For the text-containing cell, return its midpoint in [x, y] coordinate format. 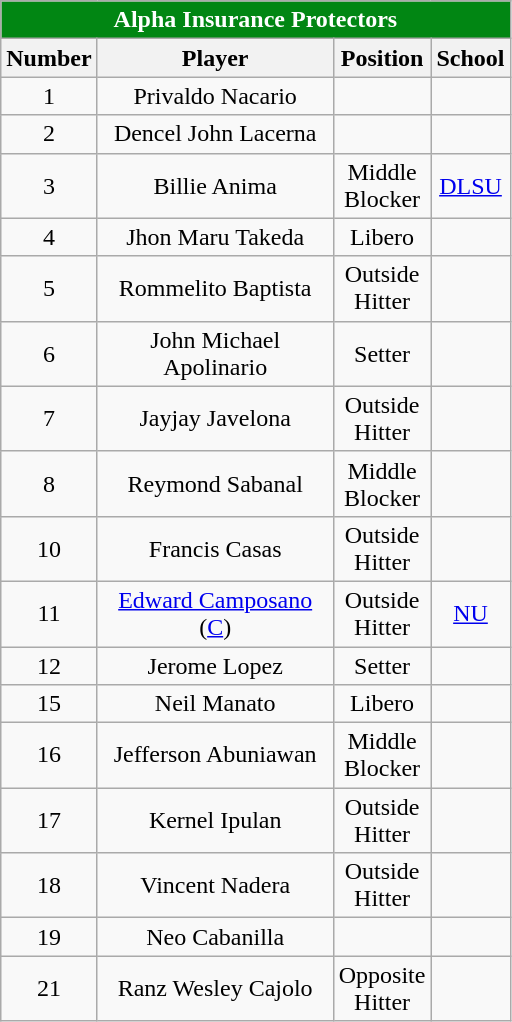
Privaldo Nacario [215, 96]
Jefferson Abuniawan [215, 756]
3 [49, 186]
1 [49, 96]
6 [49, 354]
Player [215, 58]
Rommelito Baptista [215, 288]
Jerome Lopez [215, 665]
Number [49, 58]
John Michael Apolinario [215, 354]
Ranz Wesley Cajolo [215, 988]
10 [49, 548]
7 [49, 418]
Alpha Insurance Protectors [256, 20]
2 [49, 134]
DLSU [470, 186]
Jhon Maru Takeda [215, 237]
School [470, 58]
16 [49, 756]
17 [49, 820]
Reymond Sabanal [215, 484]
Edward Camposano (C) [215, 614]
18 [49, 886]
12 [49, 665]
Francis Casas [215, 548]
Opposite Hitter [382, 988]
5 [49, 288]
Kernel Ipulan [215, 820]
Jayjay Javelona [215, 418]
21 [49, 988]
Billie Anima [215, 186]
15 [49, 704]
Vincent Nadera [215, 886]
Dencel John Lacerna [215, 134]
11 [49, 614]
Neo Cabanilla [215, 937]
4 [49, 237]
19 [49, 937]
Position [382, 58]
Neil Manato [215, 704]
8 [49, 484]
NU [470, 614]
